Provide the [X, Y] coordinate of the cell's center where the given text is located.  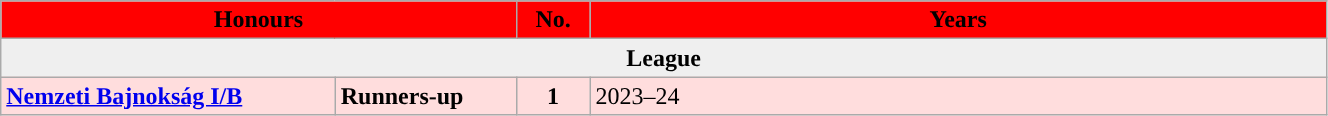
Honours [259, 20]
1 [553, 96]
League [664, 58]
2023–24 [958, 96]
No. [553, 20]
Years [958, 20]
Runners-up [426, 96]
Nemzeti Bajnokság I/B [168, 96]
